Capture the cell that displays the provided text and extract its (X, Y) central coordinate. 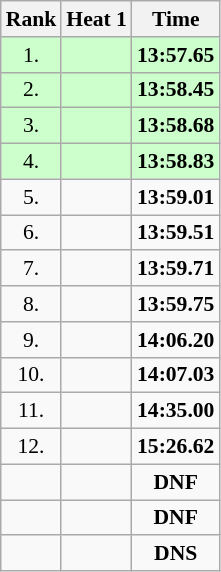
12. (32, 447)
13:59.75 (176, 304)
15:26.62 (176, 447)
9. (32, 340)
Time (176, 19)
4. (32, 162)
14:35.00 (176, 411)
6. (32, 233)
13:59.01 (176, 197)
13:59.71 (176, 269)
3. (32, 126)
14:07.03 (176, 375)
DNS (176, 554)
Rank (32, 19)
13:58.45 (176, 90)
10. (32, 375)
13:57.65 (176, 55)
7. (32, 269)
11. (32, 411)
8. (32, 304)
Heat 1 (96, 19)
2. (32, 90)
13:58.83 (176, 162)
13:58.68 (176, 126)
14:06.20 (176, 340)
5. (32, 197)
1. (32, 55)
13:59.51 (176, 233)
